Return [x, y] of the center of cell containing provided text 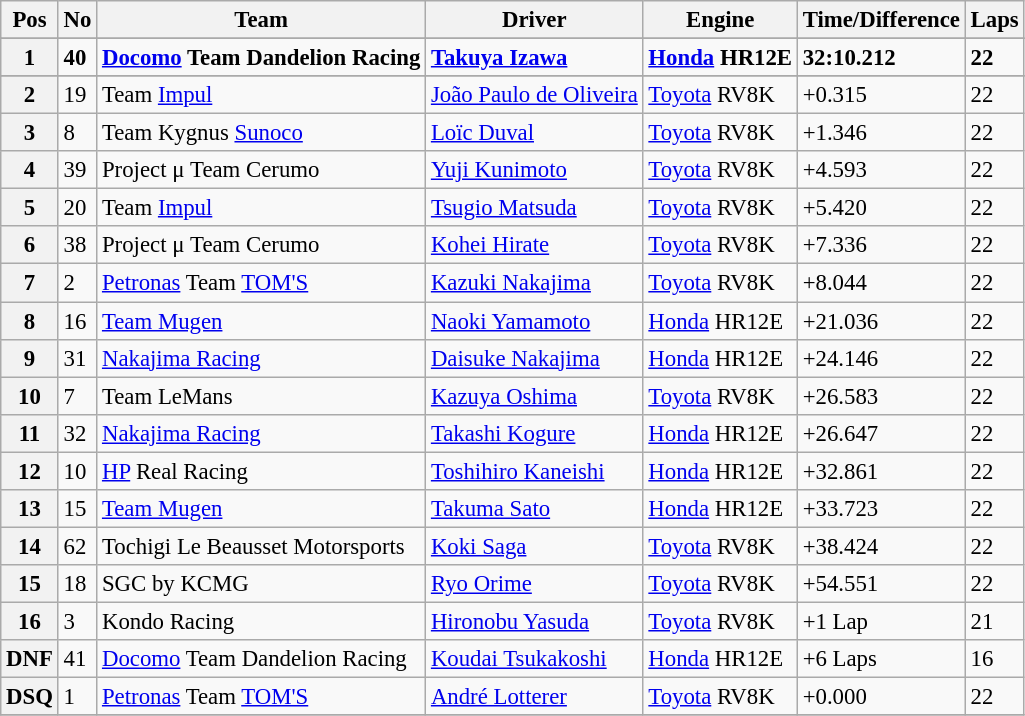
Team [262, 20]
Pos [30, 20]
18 [77, 584]
Hironobu Yasuda [534, 621]
+4.593 [881, 170]
HP Real Racing [262, 471]
Driver [534, 20]
SGC by KCMG [262, 584]
Kondo Racing [262, 621]
Kazuki Nakajima [534, 283]
62 [77, 546]
Daisuke Nakajima [534, 358]
Kazuya Oshima [534, 396]
+38.424 [881, 546]
Takashi Kogure [534, 433]
+7.336 [881, 245]
Naoki Yamamoto [534, 321]
11 [30, 433]
+1 Lap [881, 621]
19 [77, 95]
+33.723 [881, 509]
DSQ [30, 697]
+26.647 [881, 433]
Koudai Tsukakoshi [534, 659]
No [77, 20]
12 [30, 471]
39 [77, 170]
Takuya Izawa [534, 58]
5 [30, 208]
+8.044 [881, 283]
41 [77, 659]
Team Kygnus Sunoco [262, 133]
Loïc Duval [534, 133]
+6 Laps [881, 659]
Ryo Orime [534, 584]
9 [30, 358]
38 [77, 245]
+54.551 [881, 584]
32 [77, 433]
+26.583 [881, 396]
40 [77, 58]
4 [30, 170]
João Paulo de Oliveira [534, 95]
13 [30, 509]
Tsugio Matsuda [534, 208]
DNF [30, 659]
Takuma Sato [534, 509]
+24.146 [881, 358]
+21.036 [881, 321]
Engine [720, 20]
31 [77, 358]
Tochigi Le Beausset Motorsports [262, 546]
+32.861 [881, 471]
+1.346 [881, 133]
Time/Difference [881, 20]
32:10.212 [881, 58]
Team LeMans [262, 396]
+0.315 [881, 95]
Koki Saga [534, 546]
+5.420 [881, 208]
Laps [994, 20]
20 [77, 208]
+0.000 [881, 697]
André Lotterer [534, 697]
Kohei Hirate [534, 245]
21 [994, 621]
Toshihiro Kaneishi [534, 471]
14 [30, 546]
Yuji Kunimoto [534, 170]
6 [30, 245]
